Return (x, y) of the center of cell containing provided text 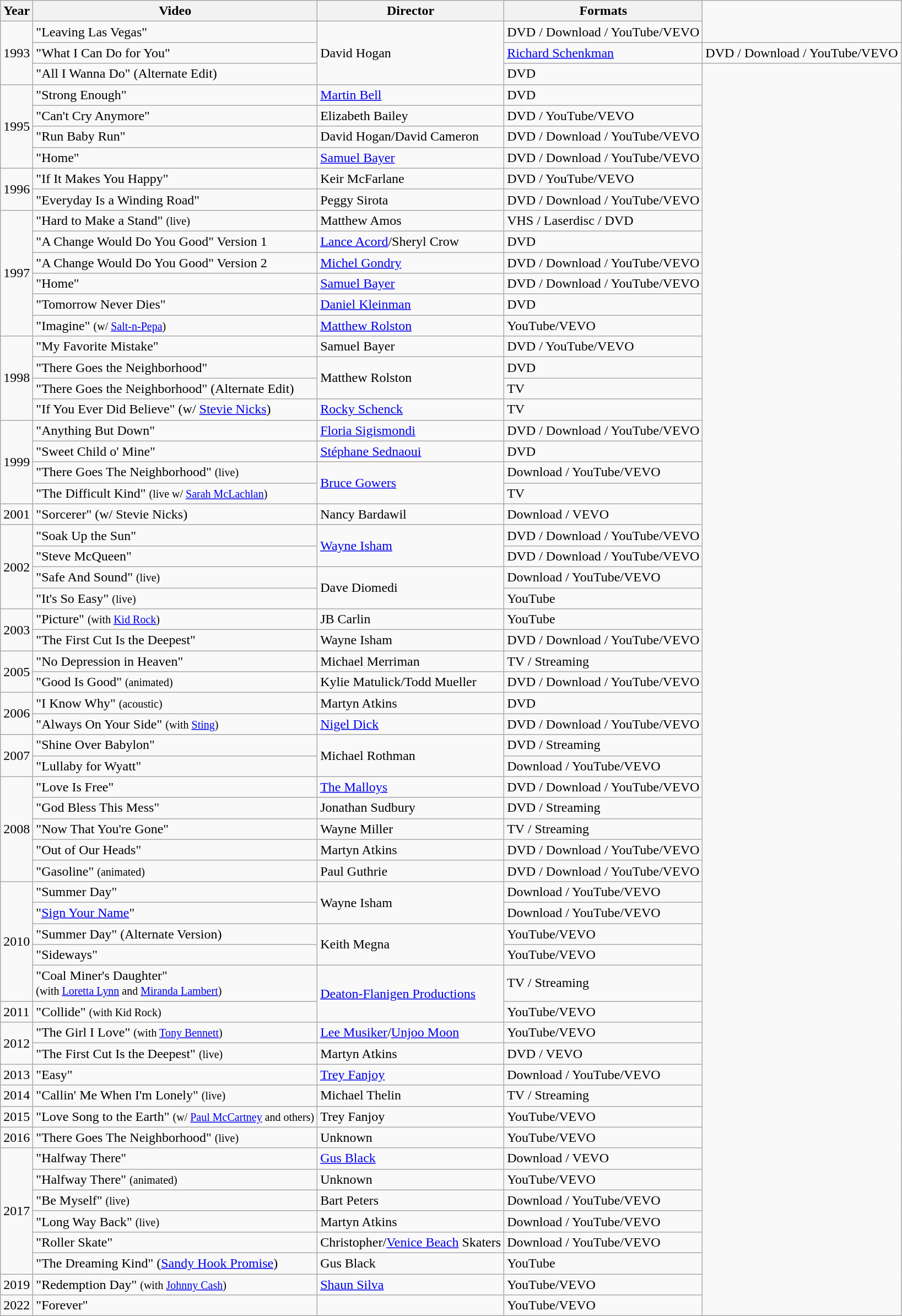
JB Carlin (411, 619)
Stéphane Sednaoui (411, 451)
"Soak Up the Sun" (175, 535)
"Halfway There" (animated) (175, 1179)
Paul Guthrie (411, 871)
David Hogan (411, 53)
Elizabeth Bailey (411, 116)
Nigel Dick (411, 724)
Michael Merriman (411, 661)
2003 (17, 630)
"The Dreaming Kind" (Sandy Hook Promise) (175, 1263)
"Redemption Day" (with Johnny Cash) (175, 1285)
"There Goes the Neighborhood" (Alternate Edit) (175, 389)
"Roller Skate" (175, 1242)
Formats (603, 11)
1993 (17, 53)
Michel Gondry (411, 263)
Shaun Silva (411, 1285)
"God Bless This Mess" (175, 808)
"Can't Cry Anymore" (175, 116)
"Halfway There" (175, 1158)
Christopher/Venice Beach Skaters (411, 1242)
"Tomorrow Never Dies" (175, 305)
Lee Musiker/Unjoo Moon (411, 1033)
David Hogan/David Cameron (411, 137)
"Run Baby Run" (175, 137)
Bart Peters (411, 1200)
2012 (17, 1043)
2017 (17, 1211)
2007 (17, 756)
"Gasoline" (animated) (175, 871)
"Anything But Down" (175, 430)
"Coal Miner's Daughter"(with Loretta Lynn and Miranda Lambert) (175, 983)
"The Difficult Kind" (live w/ Sarah McLachlan) (175, 493)
"Long Way Back" (live) (175, 1221)
VHS / Laserdisc / DVD (603, 220)
2013 (17, 1075)
Keir McFarlane (411, 179)
"Sweet Child o' Mine" (175, 451)
"What I Can Do for You" (175, 53)
2019 (17, 1285)
"Shine Over Babylon" (175, 745)
Kylie Matulick/Todd Mueller (411, 682)
"There Goes the Neighborhood" (175, 368)
Lance Acord/Sheryl Crow (411, 241)
2006 (17, 714)
"All I Wanna Do" (Alternate Edit) (175, 74)
2015 (17, 1117)
Martin Bell (411, 95)
"The First Cut Is the Deepest" (175, 640)
Keith Megna (411, 945)
"Picture" (with Kid Rock) (175, 619)
Michael Rothman (411, 756)
"Love Song to the Earth" (w/ Paul McCartney and others) (175, 1117)
"Always On Your Side" (with Sting) (175, 724)
"Sorcerer" (w/ Stevie Nicks) (175, 514)
"Out of Our Heads" (175, 850)
"Good Is Good" (animated) (175, 682)
1998 (17, 378)
2008 (17, 829)
"Now That You're Gone" (175, 829)
2005 (17, 672)
"Summer Day" (Alternate Version) (175, 934)
Peggy Sirota (411, 199)
"Safe And Sound" (live) (175, 577)
2016 (17, 1137)
Floria Sigismondi (411, 430)
2001 (17, 514)
Michael Thelin (411, 1096)
Rocky Schenck (411, 409)
Wayne Miller (411, 829)
"The First Cut Is the Deepest" (live) (175, 1054)
"Callin' Me When I'm Lonely" (live) (175, 1096)
Jonathan Sudbury (411, 808)
1996 (17, 189)
"If You Ever Did Believe" (w/ Stevie Nicks) (175, 409)
"If It Makes You Happy" (175, 179)
"I Know Why" (acoustic) (175, 703)
Matthew Amos (411, 220)
The Malloys (411, 787)
Director (411, 11)
"Sign Your Name" (175, 913)
Daniel Kleinman (411, 305)
"Summer Day" (175, 892)
"Leaving Las Vegas" (175, 32)
"Everyday Is a Winding Road" (175, 199)
"Steve McQueen" (175, 556)
"No Depression in Heaven" (175, 661)
Bruce Gowers (411, 483)
"Easy" (175, 1075)
Video (175, 11)
"A Change Would Do You Good" Version 1 (175, 241)
"Hard to Make a Stand" (live) (175, 220)
"My Favorite Mistake" (175, 347)
"Love Is Free" (175, 787)
"Be Myself" (live) (175, 1200)
2011 (17, 1012)
Richard Schenkman (603, 53)
"Imagine" (w/ Salt-n-Pepa) (175, 326)
"Collide" (with Kid Rock) (175, 1012)
1999 (17, 462)
Dave Diomedi (411, 587)
"Strong Enough" (175, 95)
"The Girl I Love" (with Tony Bennett) (175, 1033)
1997 (17, 273)
"Lullaby for Wyatt" (175, 766)
DVD / VEVO (603, 1054)
Year (17, 11)
2002 (17, 567)
"Forever" (175, 1306)
"It's So Easy" (live) (175, 598)
"Sideways" (175, 955)
Deaton-Flanigen Productions (411, 994)
1995 (17, 126)
Nancy Bardawil (411, 514)
2022 (17, 1306)
2010 (17, 941)
2014 (17, 1096)
"A Change Would Do You Good" Version 2 (175, 263)
